Identify which cell holds the provided text, then report its (X, Y) central coordinate. 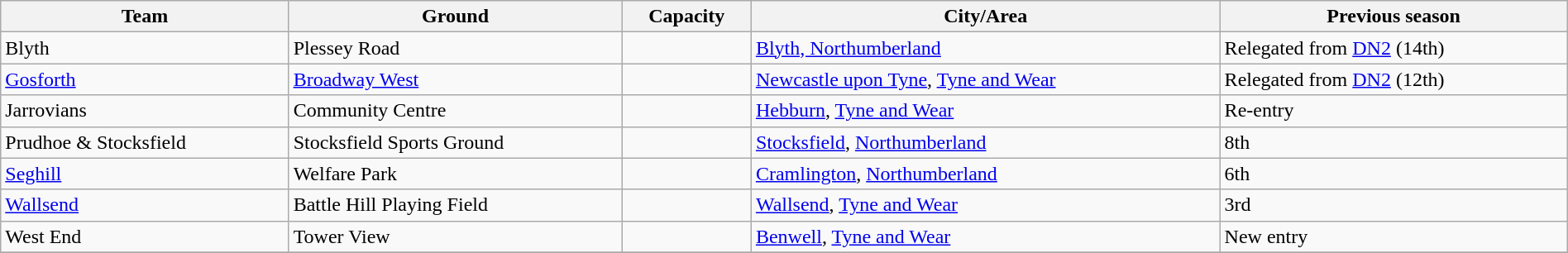
Previous season (1394, 17)
Blyth (145, 48)
Relegated from DN2 (14th) (1394, 48)
Seghill (145, 174)
Relegated from DN2 (12th) (1394, 79)
Newcastle upon Tyne, Tyne and Wear (986, 79)
Cramlington, Northumberland (986, 174)
Welfare Park (455, 174)
Wallsend, Tyne and Wear (986, 205)
Ground (455, 17)
Plessey Road (455, 48)
Blyth, Northumberland (986, 48)
Community Centre (455, 111)
Prudhoe & Stocksfield (145, 142)
8th (1394, 142)
Re-entry (1394, 111)
3rd (1394, 205)
Wallsend (145, 205)
Broadway West (455, 79)
City/Area (986, 17)
Stocksfield Sports Ground (455, 142)
Jarrovians (145, 111)
Team (145, 17)
Capacity (686, 17)
Hebburn, Tyne and Wear (986, 111)
West End (145, 236)
Battle Hill Playing Field (455, 205)
Benwell, Tyne and Wear (986, 236)
Stocksfield, Northumberland (986, 142)
Gosforth (145, 79)
6th (1394, 174)
New entry (1394, 236)
Tower View (455, 236)
